Output the (x, y) coordinate of the center of the cell containing the given text.  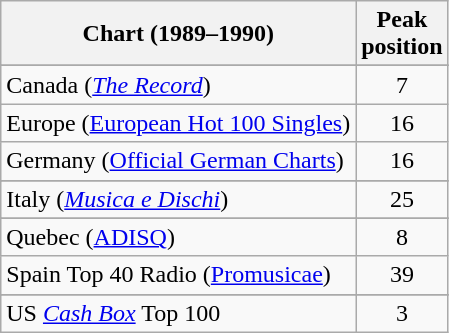
US Cash Box Top 100 (178, 313)
3 (402, 313)
39 (402, 275)
Quebec (ADISQ) (178, 237)
25 (402, 199)
Italy (Musica e Dischi) (178, 199)
Germany (Official German Charts) (178, 161)
7 (402, 85)
Canada (The Record) (178, 85)
Europe (European Hot 100 Singles) (178, 123)
8 (402, 237)
Peakposition (402, 34)
Chart (1989–1990) (178, 34)
Spain Top 40 Radio (Promusicae) (178, 275)
